Locate the cell with the specified text and output its (X, Y) center coordinate. 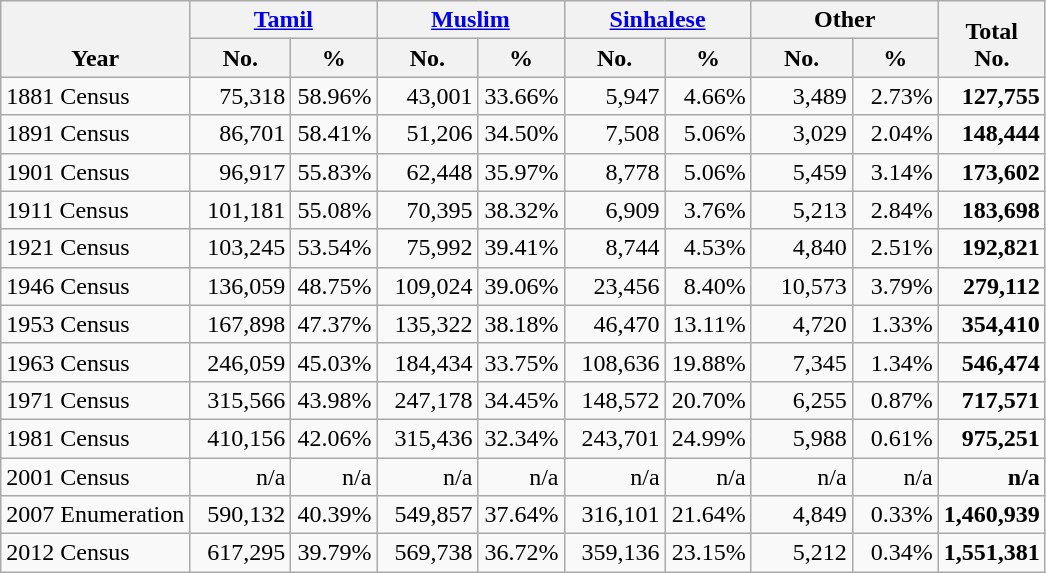
4.66% (708, 96)
590,132 (240, 515)
55.83% (334, 172)
183,698 (992, 210)
23.15% (708, 553)
0.87% (895, 400)
51,206 (428, 134)
42.06% (334, 438)
13.11% (708, 324)
3,489 (802, 96)
315,436 (428, 438)
8,744 (614, 248)
2012 Census (96, 553)
3.76% (708, 210)
43.98% (334, 400)
354,410 (992, 324)
1953 Census (96, 324)
2001 Census (96, 477)
39.79% (334, 553)
1911 Census (96, 210)
136,059 (240, 286)
Other (844, 20)
37.64% (521, 515)
32.34% (521, 438)
58.96% (334, 96)
2007 Enumeration (96, 515)
75,992 (428, 248)
1.33% (895, 324)
1901 Census (96, 172)
45.03% (334, 362)
43,001 (428, 96)
4.53% (708, 248)
46,470 (614, 324)
2.04% (895, 134)
108,636 (614, 362)
8.40% (708, 286)
38.32% (521, 210)
549,857 (428, 515)
5,213 (802, 210)
1.34% (895, 362)
1891 Census (96, 134)
4,720 (802, 324)
717,571 (992, 400)
1881 Census (96, 96)
0.33% (895, 515)
1,551,381 (992, 553)
35.97% (521, 172)
247,178 (428, 400)
96,917 (240, 172)
21.64% (708, 515)
1981 Census (96, 438)
184,434 (428, 362)
39.06% (521, 286)
47.37% (334, 324)
33.75% (521, 362)
8,778 (614, 172)
173,602 (992, 172)
1963 Census (96, 362)
0.61% (895, 438)
55.08% (334, 210)
135,322 (428, 324)
167,898 (240, 324)
6,255 (802, 400)
1971 Census (96, 400)
86,701 (240, 134)
70,395 (428, 210)
109,024 (428, 286)
148,444 (992, 134)
2.73% (895, 96)
148,572 (614, 400)
1,460,939 (992, 515)
40.39% (334, 515)
103,245 (240, 248)
617,295 (240, 553)
48.75% (334, 286)
101,181 (240, 210)
33.66% (521, 96)
569,738 (428, 553)
4,849 (802, 515)
1921 Census (96, 248)
39.41% (521, 248)
Muslim (470, 20)
3,029 (802, 134)
546,474 (992, 362)
5,947 (614, 96)
975,251 (992, 438)
38.18% (521, 324)
58.41% (334, 134)
53.54% (334, 248)
34.50% (521, 134)
TotalNo. (992, 39)
5,988 (802, 438)
7,345 (802, 362)
7,508 (614, 134)
3.79% (895, 286)
127,755 (992, 96)
279,112 (992, 286)
2.51% (895, 248)
62,448 (428, 172)
75,318 (240, 96)
10,573 (802, 286)
0.34% (895, 553)
192,821 (992, 248)
4,840 (802, 248)
23,456 (614, 286)
34.45% (521, 400)
6,909 (614, 210)
316,101 (614, 515)
19.88% (708, 362)
315,566 (240, 400)
359,136 (614, 553)
24.99% (708, 438)
1946 Census (96, 286)
Sinhalese (658, 20)
Year (96, 39)
2.84% (895, 210)
20.70% (708, 400)
246,059 (240, 362)
Tamil (284, 20)
410,156 (240, 438)
36.72% (521, 553)
243,701 (614, 438)
3.14% (895, 172)
5,212 (802, 553)
5,459 (802, 172)
